Detect which cell encompasses the target text, then output its [X, Y] center coordinate. 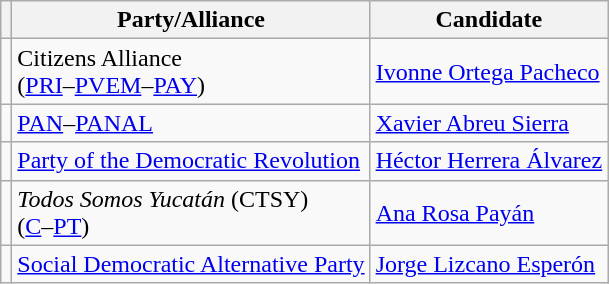
Xavier Abreu Sierra [489, 123]
PAN–PANAL [191, 123]
Candidate [489, 20]
Jorge Lizcano Esperón [489, 264]
Todos Somos Yucatán (CTSY) (C–PT) [191, 212]
Party/Alliance [191, 20]
Ana Rosa Payán [489, 212]
Party of the Democratic Revolution [191, 161]
Ivonne Ortega Pacheco [489, 72]
Citizens Alliance(PRI–PVEM–PAY) [191, 72]
Héctor Herrera Álvarez [489, 161]
Social Democratic Alternative Party [191, 264]
